Pinpoint the cell where the given text exists, returning its (x, y) midpoint coordinate. 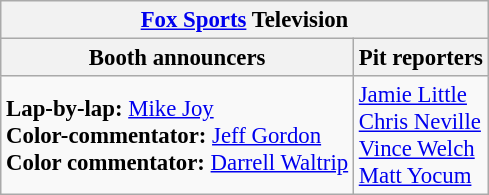
Booth announcers (178, 58)
Jamie LittleChris NevilleVince WelchMatt Yocum (420, 136)
Lap-by-lap: Mike JoyColor-commentator: Jeff GordonColor commentator: Darrell Waltrip (178, 136)
Fox Sports Television (245, 20)
Pit reporters (420, 58)
